Search for the cell housing the specified text and yield its (X, Y) center coordinate. 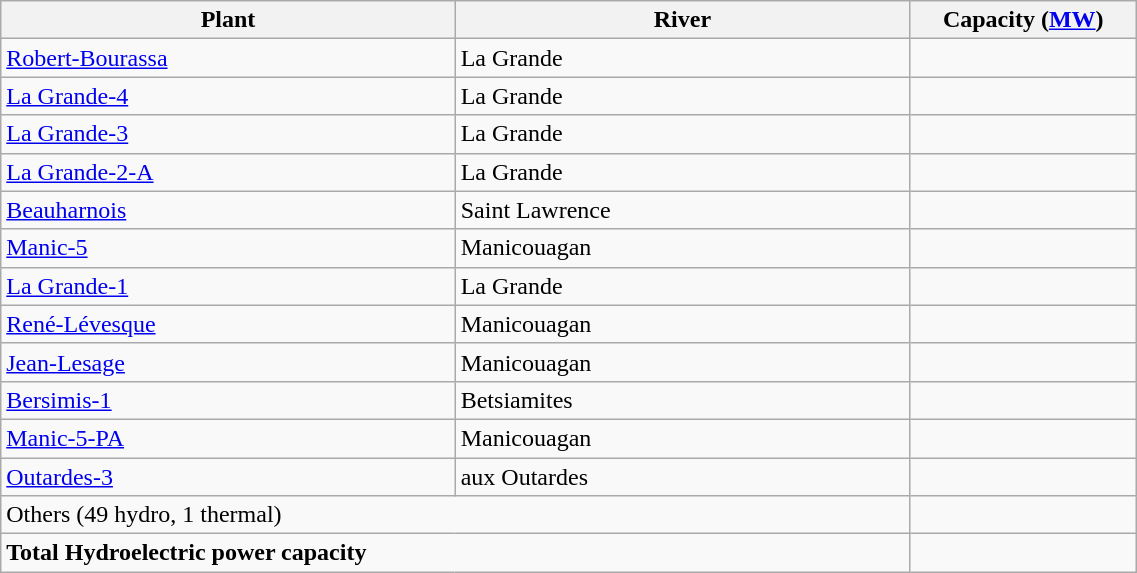
aux Outardes (682, 477)
Outardes-3 (228, 477)
Plant (228, 20)
Betsiamites (682, 400)
Others (49 hydro, 1 thermal) (456, 515)
Capacity (MW) (1024, 20)
La Grande-4 (228, 96)
Saint Lawrence (682, 210)
Robert-Bourassa (228, 58)
Manic-5 (228, 248)
Bersimis-1 (228, 400)
La Grande-1 (228, 286)
Total Hydroelectric power capacity (456, 553)
Jean-Lesage (228, 362)
René-Lévesque (228, 324)
La Grande-3 (228, 134)
Manic-5-PA (228, 438)
La Grande-2-A (228, 172)
Beauharnois (228, 210)
River (682, 20)
